Scan for the cell matching the given text and deliver its [X, Y] coordinate at center. 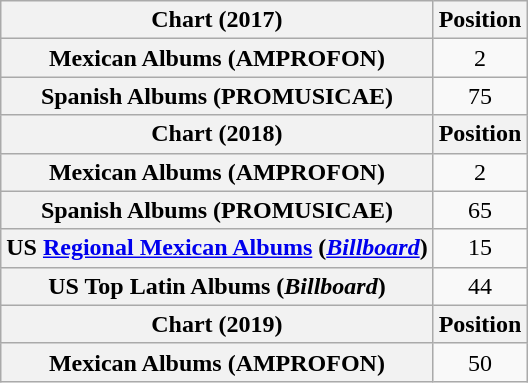
65 [480, 210]
US Top Latin Albums (Billboard) [217, 286]
Chart (2017) [217, 20]
75 [480, 96]
Chart (2019) [217, 324]
44 [480, 286]
Chart (2018) [217, 134]
50 [480, 362]
15 [480, 248]
US Regional Mexican Albums (Billboard) [217, 248]
